Identify which cell holds the provided text, then report its (X, Y) central coordinate. 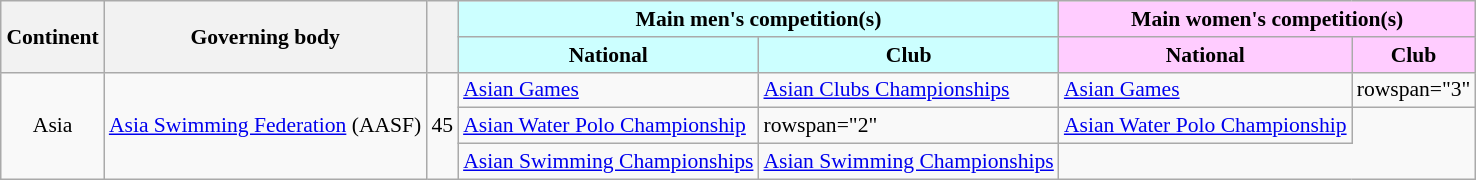
rowspan="2" (908, 126)
45 (442, 126)
Main women's competition(s) (1268, 19)
rowspan="3" (1414, 90)
Main men's competition(s) (758, 19)
Asian Clubs Championships (908, 90)
Governing body (266, 36)
Continent (52, 36)
Asia (52, 126)
Asia Swimming Federation (AASF) (266, 126)
